Capture the cell that displays the provided text and extract its [x, y] central coordinate. 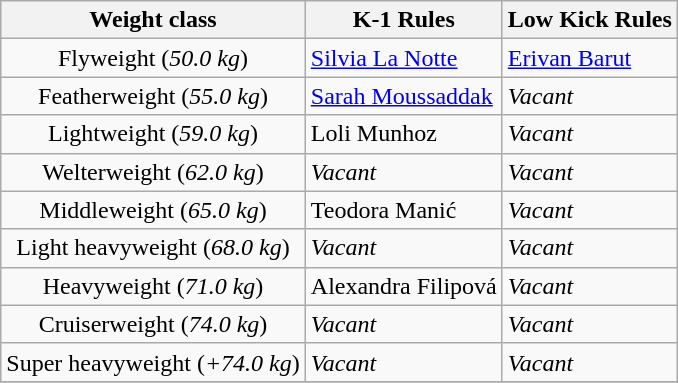
Flyweight (50.0 kg) [154, 58]
Alexandra Filipová [404, 286]
Light heavyweight (68.0 kg) [154, 248]
Teodora Manić [404, 210]
Low Kick Rules [590, 20]
Weight class [154, 20]
Featherweight (55.0 kg) [154, 96]
Loli Munhoz [404, 134]
Erivan Barut [590, 58]
Sarah Moussaddak [404, 96]
Silvia La Notte [404, 58]
K-1 Rules [404, 20]
Lightweight (59.0 kg) [154, 134]
Cruiserweight (74.0 kg) [154, 324]
Super heavyweight (+74.0 kg) [154, 362]
Heavyweight (71.0 kg) [154, 286]
Middleweight (65.0 kg) [154, 210]
Welterweight (62.0 kg) [154, 172]
